Find where the given text appears and provide that cell's center as (x, y) coordinate. 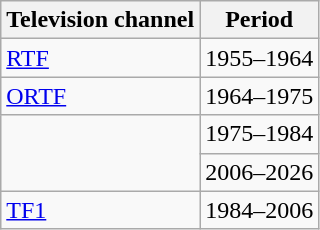
TF1 (100, 210)
1955–1964 (260, 58)
ORTF (100, 96)
Television channel (100, 20)
1964–1975 (260, 96)
Period (260, 20)
1975–1984 (260, 134)
2006–2026 (260, 172)
RTF (100, 58)
1984–2006 (260, 210)
